Capture the cell that displays the provided text and extract its [x, y] central coordinate. 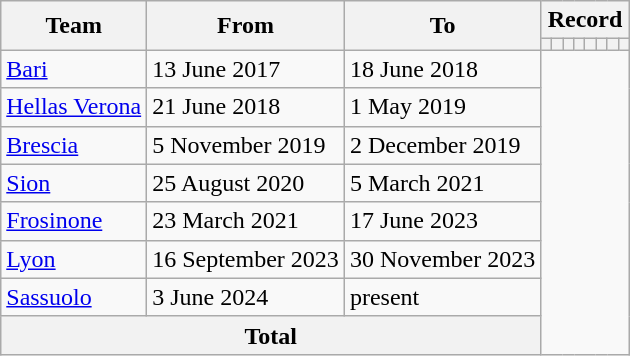
5 November 2019 [246, 145]
Bari [74, 69]
16 September 2023 [246, 259]
Brescia [74, 145]
25 August 2020 [246, 183]
1 May 2019 [442, 107]
Frosinone [74, 221]
3 June 2024 [246, 297]
17 June 2023 [442, 221]
To [442, 26]
Total [271, 335]
Sion [74, 183]
2 December 2019 [442, 145]
Record [585, 20]
From [246, 26]
5 March 2021 [442, 183]
Sassuolo [74, 297]
23 March 2021 [246, 221]
30 November 2023 [442, 259]
Team [74, 26]
13 June 2017 [246, 69]
present [442, 297]
21 June 2018 [246, 107]
Hellas Verona [74, 107]
Lyon [74, 259]
18 June 2018 [442, 69]
